Return (x, y) of the center of cell containing provided text 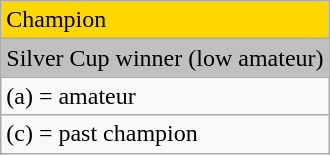
(c) = past champion (165, 134)
Champion (165, 20)
(a) = amateur (165, 96)
Silver Cup winner (low amateur) (165, 58)
